Detect which cell encompasses the target text, then output its [x, y] center coordinate. 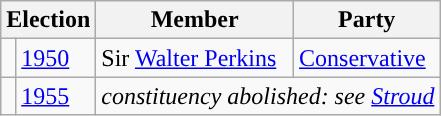
Member [195, 20]
constituency abolished: see Stroud [268, 96]
1955 [56, 96]
1950 [56, 58]
Election [48, 20]
Conservative [367, 58]
Party [367, 20]
Sir Walter Perkins [195, 58]
